Return [x, y] of the center of cell containing provided text 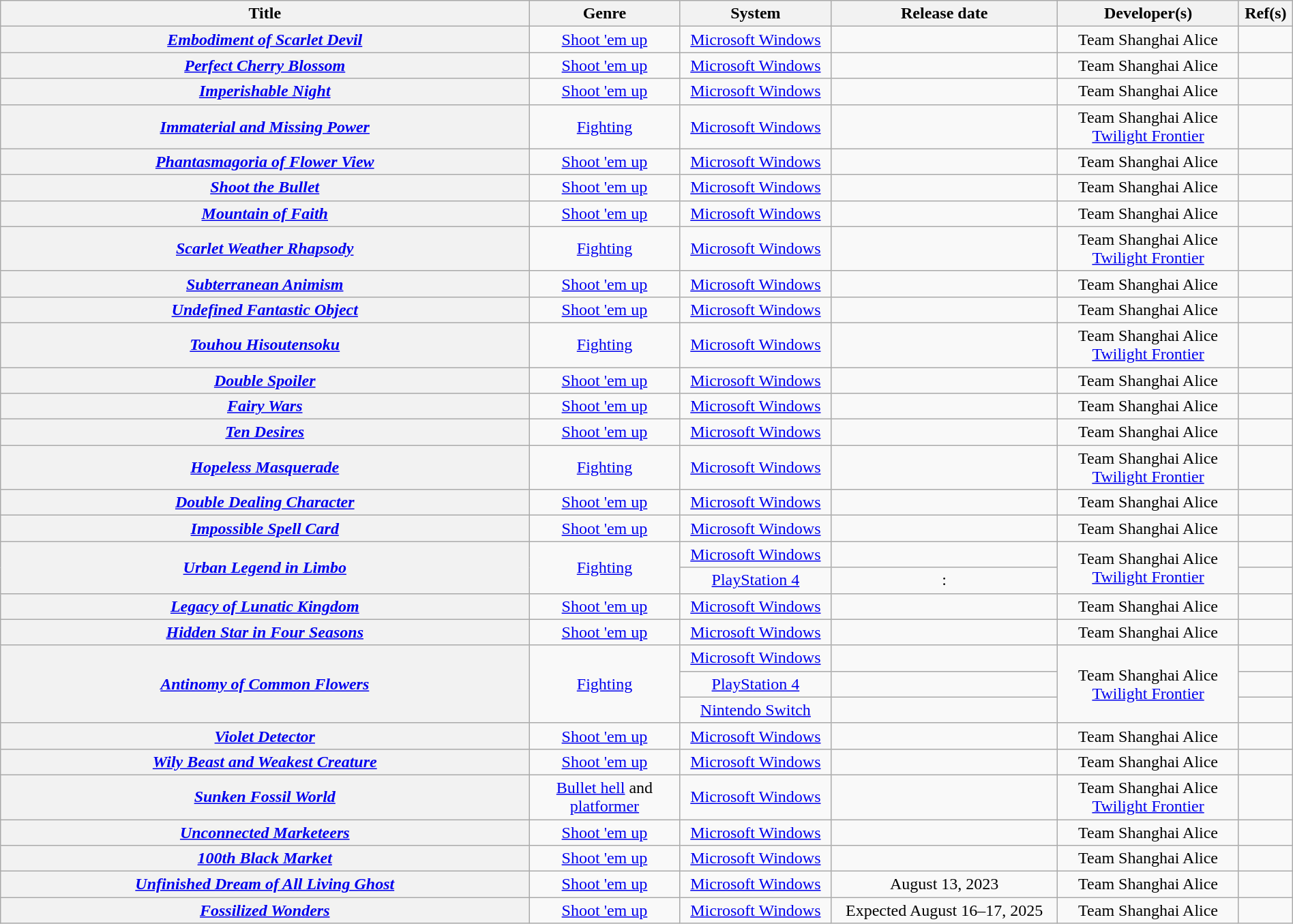
Developer(s) [1148, 14]
Ref(s) [1266, 14]
Hopeless Masquerade [265, 468]
Subterranean Animism [265, 284]
Double Dealing Character [265, 503]
Nintendo Switch [756, 710]
Urban Legend in Limbo [265, 567]
Imperishable Night [265, 91]
Unconnected Marketeers [265, 833]
Immaterial and Missing Power [265, 127]
Violet Detector [265, 736]
Unfinished Dream of All Living Ghost [265, 884]
Embodiment of Scarlet Devil [265, 40]
: [945, 580]
Touhou Hisoutensoku [265, 345]
August 13, 2023 [945, 884]
Mountain of Faith [265, 213]
Double Spoiler [265, 380]
Bullet hell and platformer [604, 796]
Genre [604, 14]
Legacy of Lunatic Kingdom [265, 606]
Wily Beast and Weakest Creature [265, 762]
Ten Desires [265, 432]
Fossilized Wonders [265, 910]
System [756, 14]
Scarlet Weather Rhapsody [265, 248]
Release date [945, 14]
Perfect Cherry Blossom [265, 65]
Sunken Fossil World [265, 796]
Hidden Star in Four Seasons [265, 632]
Undefined Fantastic Object [265, 310]
Expected August 16–17, 2025 [945, 910]
Antinomy of Common Flowers [265, 684]
Phantasmagoria of Flower View [265, 162]
100th Black Market [265, 859]
Impossible Spell Card [265, 528]
Title [265, 14]
Fairy Wars [265, 406]
Shoot the Bullet [265, 188]
